Return [x, y] of the center of cell containing provided text 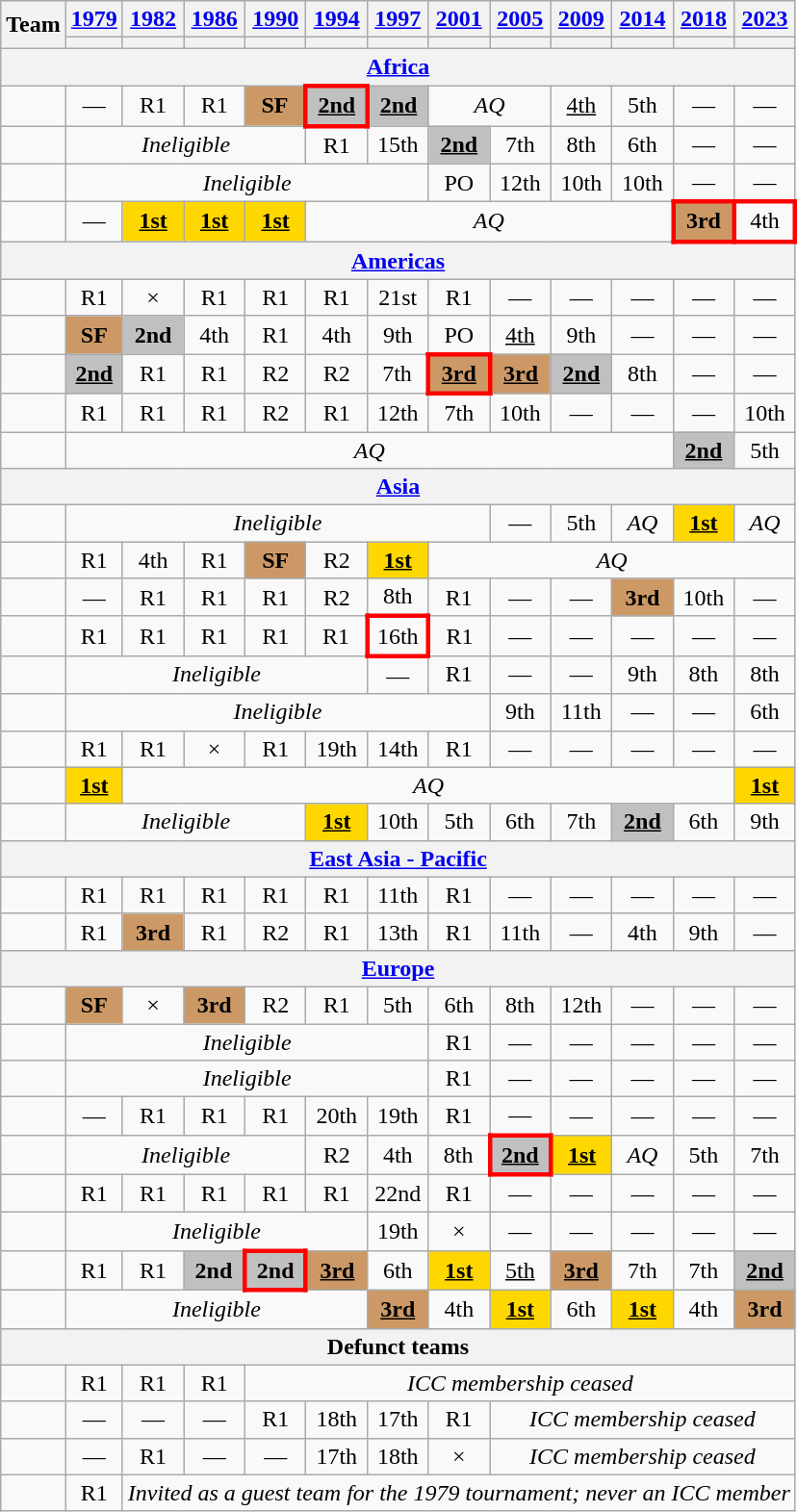
20th [337, 1116]
2023 [765, 19]
13th [398, 932]
Asia [398, 487]
22nd [398, 1193]
16th [398, 635]
1994 [337, 19]
Defunct teams [398, 1346]
Africa [398, 67]
Europe [398, 968]
2001 [459, 19]
2018 [704, 19]
1986 [215, 19]
1979 [94, 19]
2014 [643, 19]
2005 [521, 19]
1997 [398, 19]
East Asia - Pacific [398, 859]
Team [34, 25]
14th [398, 749]
Americas [398, 261]
1990 [275, 19]
21st [398, 297]
1982 [153, 19]
Invited as a guest team for the 1979 tournament; never an ICC member [458, 1493]
15th [398, 144]
2009 [581, 19]
